Provide the [x, y] coordinate of the cell's center where the given text is located.  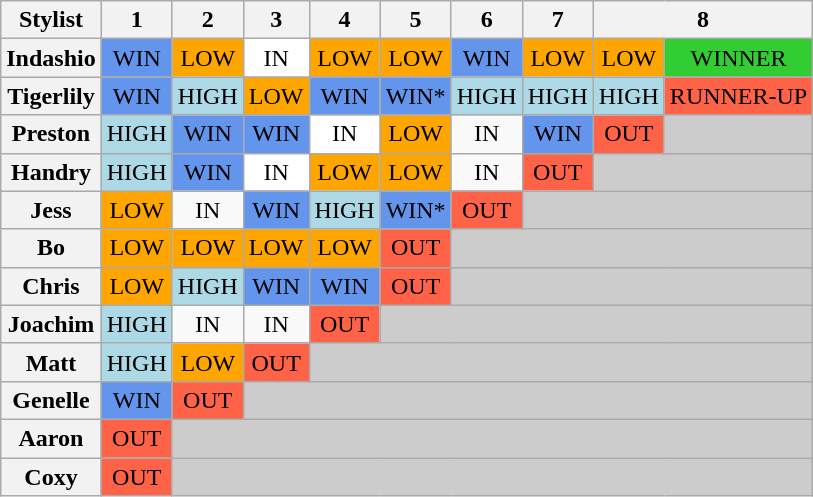
RUNNER-UP [738, 96]
4 [344, 20]
Preston [51, 134]
Joachim [51, 324]
WINNER [738, 58]
Indashio [51, 58]
8 [702, 20]
3 [276, 20]
6 [486, 20]
Jess [51, 210]
Genelle [51, 400]
Chris [51, 286]
2 [208, 20]
Handry [51, 172]
Tigerlily [51, 96]
Coxy [51, 477]
Stylist [51, 20]
Bo [51, 248]
7 [558, 20]
5 [416, 20]
1 [136, 20]
Aaron [51, 438]
Matt [51, 362]
